Output the [X, Y] coordinate of the center of the cell containing the given text.  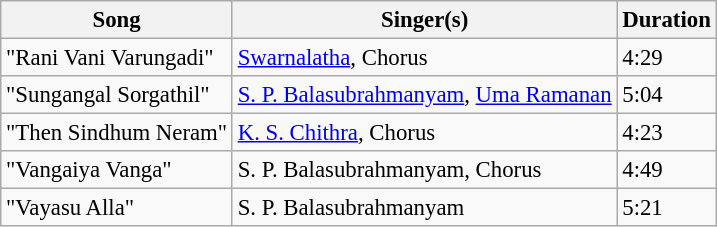
5:04 [666, 95]
Singer(s) [424, 20]
5:21 [666, 208]
4:23 [666, 133]
"Vangaiya Vanga" [117, 170]
Swarnalatha, Chorus [424, 58]
4:49 [666, 170]
4:29 [666, 58]
Song [117, 20]
K. S. Chithra, Chorus [424, 133]
S. P. Balasubrahmanyam [424, 208]
"Sungangal Sorgathil" [117, 95]
S. P. Balasubrahmanyam, Uma Ramanan [424, 95]
"Then Sindhum Neram" [117, 133]
Duration [666, 20]
S. P. Balasubrahmanyam, Chorus [424, 170]
"Rani Vani Varungadi" [117, 58]
"Vayasu Alla" [117, 208]
